Output the (x, y) coordinate of the center of the cell containing the given text.  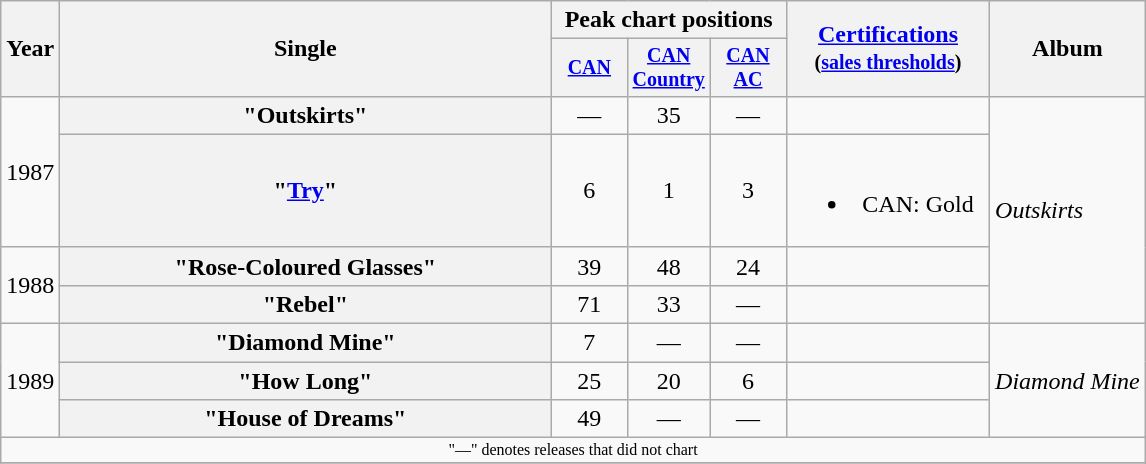
"House of Dreams" (306, 419)
25 (590, 381)
1 (669, 190)
Single (306, 49)
20 (669, 381)
24 (748, 266)
Album (1068, 49)
"Rose-Coloured Glasses" (306, 266)
CAN (590, 68)
33 (669, 304)
71 (590, 304)
"How Long" (306, 381)
Diamond Mine (1068, 381)
49 (590, 419)
1989 (30, 381)
1988 (30, 285)
"—" denotes releases that did not chart (574, 450)
"Try" (306, 190)
"Diamond Mine" (306, 343)
"Outskirts" (306, 115)
Outskirts (1068, 210)
CAN AC (748, 68)
39 (590, 266)
Year (30, 49)
7 (590, 343)
CAN: Gold (888, 190)
35 (669, 115)
3 (748, 190)
1987 (30, 172)
CAN Country (669, 68)
"Rebel" (306, 304)
Peak chart positions (669, 20)
48 (669, 266)
Certifications(sales thresholds) (888, 49)
